Provide the (x, y) coordinate of the cell's center where the given text is located.  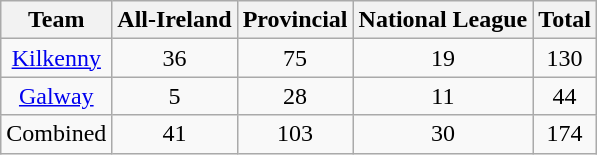
44 (565, 96)
Total (565, 20)
19 (443, 58)
103 (295, 134)
Galway (56, 96)
11 (443, 96)
41 (174, 134)
30 (443, 134)
174 (565, 134)
All-Ireland (174, 20)
75 (295, 58)
National League (443, 20)
Kilkenny (56, 58)
36 (174, 58)
5 (174, 96)
130 (565, 58)
Provincial (295, 20)
28 (295, 96)
Team (56, 20)
Combined (56, 134)
